Pinpoint the cell where the given text exists, returning its [x, y] midpoint coordinate. 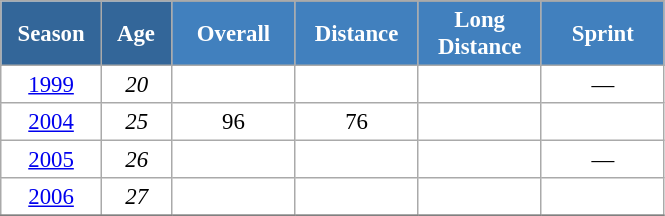
2005 [52, 160]
2006 [52, 197]
76 [356, 122]
Long Distance [480, 34]
Sprint [602, 34]
27 [136, 197]
25 [136, 122]
26 [136, 160]
Distance [356, 34]
Season [52, 34]
1999 [52, 85]
20 [136, 85]
Overall [234, 34]
Age [136, 34]
2004 [52, 122]
96 [234, 122]
